Identify which cell holds the provided text, then report its [X, Y] central coordinate. 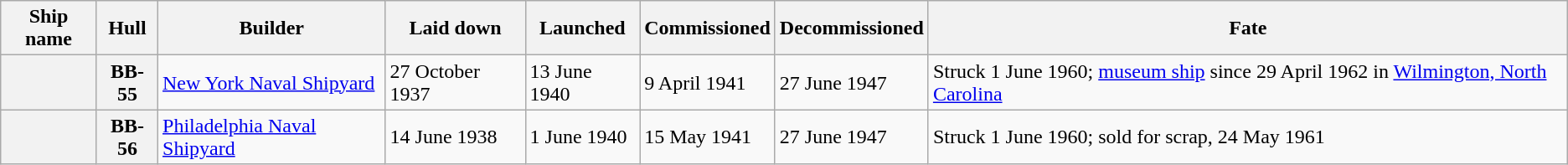
1 June 1940 [583, 137]
BB-55 [127, 82]
13 June 1940 [583, 82]
Fate [1248, 28]
14 June 1938 [456, 137]
Commissioned [708, 28]
9 April 1941 [708, 82]
Builder [272, 28]
Laid down [456, 28]
15 May 1941 [708, 137]
BB-56 [127, 137]
Launched [583, 28]
Philadelphia Naval Shipyard [272, 137]
Decommissioned [851, 28]
Hull [127, 28]
New York Naval Shipyard [272, 82]
Struck 1 June 1960; sold for scrap, 24 May 1961 [1248, 137]
27 October 1937 [456, 82]
Struck 1 June 1960; museum ship since 29 April 1962 in Wilmington, North Carolina [1248, 82]
Ship name [49, 28]
